Determine the (x, y) coordinate at the center of the cell enclosing the given text.  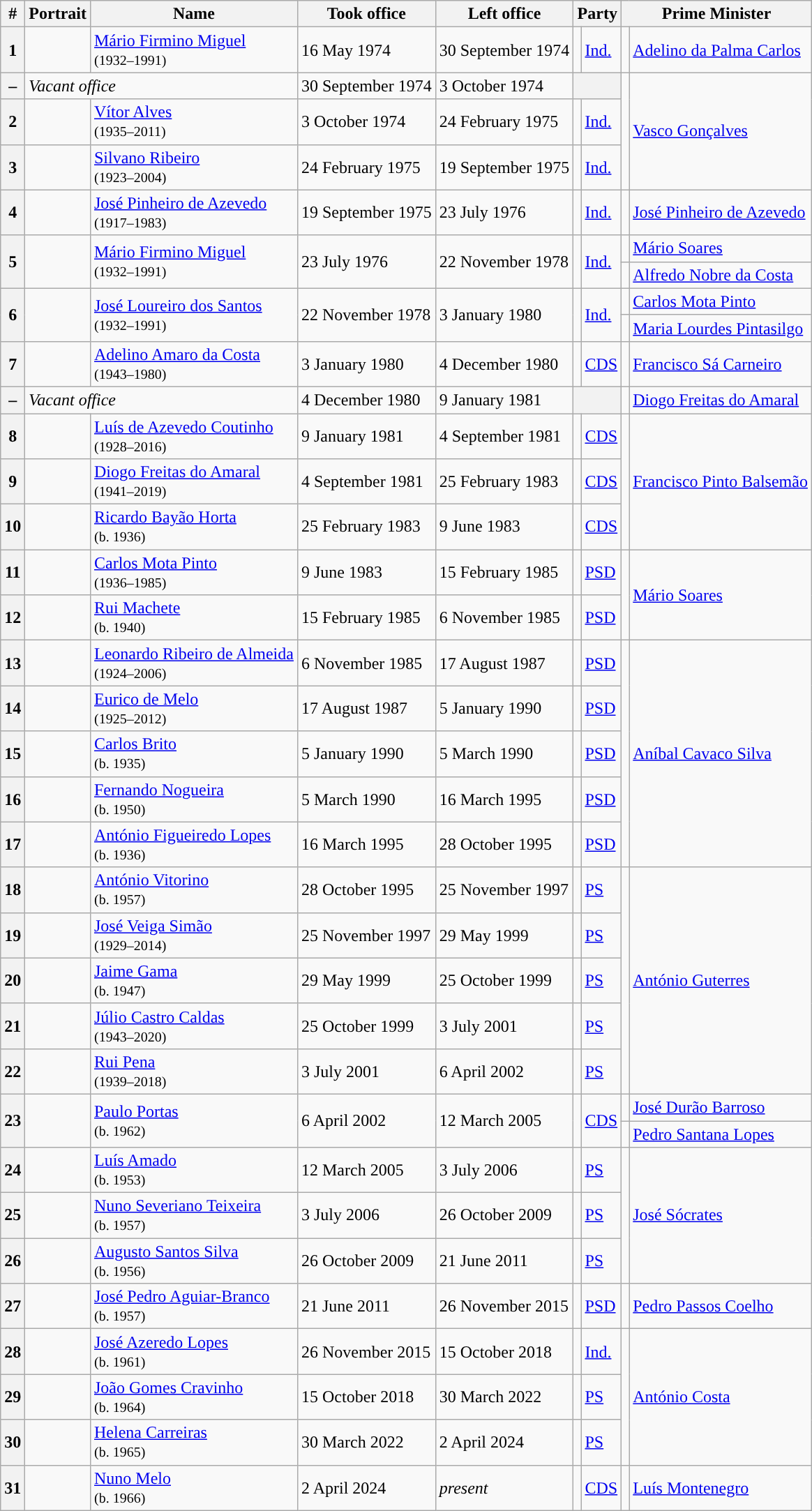
Carlos Mota Pinto (721, 301)
Vasco Gonçalves (721, 131)
29 (13, 1397)
José Durão Barroso (721, 1107)
7 (13, 364)
Diogo Freitas do Amaral (721, 400)
José Pinheiro de Azevedo (721, 212)
14 (13, 709)
António Costa (721, 1397)
Vítor Alves(1935–2011) (194, 121)
José Pinheiro de Azevedo(1917–1983) (194, 212)
Luís de Azevedo Coutinho(1928–2016) (194, 435)
Júlio Castro Caldas(1943–2020) (194, 1025)
9 (13, 481)
Adelino da Palma Carlos (721, 50)
Nuno Melo(b. 1966) (194, 1487)
José Sócrates (721, 1215)
Rui Machete(b. 1940) (194, 618)
10 (13, 527)
Left office (504, 14)
Name (194, 14)
19 (13, 935)
8 (13, 435)
Pedro Santana Lopes (721, 1134)
13 (13, 663)
Paulo Portas(b. 1962) (194, 1120)
Ricardo Bayão Horta(b. 1936) (194, 527)
16 (13, 799)
# (13, 14)
Adelino Amaro da Costa(1943–1980) (194, 364)
Diogo Freitas do Amaral(1941–2019) (194, 481)
27 (13, 1306)
Portrait (58, 14)
Jaime Gama(b. 1947) (194, 981)
23 (13, 1120)
25 (13, 1215)
26 (13, 1261)
5 (13, 262)
Nuno Severiano Teixeira(b. 1957) (194, 1215)
2 (13, 121)
Fernando Nogueira(b. 1950) (194, 799)
Prime Minister (717, 14)
30 (13, 1443)
18 (13, 890)
22 (13, 1072)
12 (13, 618)
6 (13, 315)
Eurico de Melo(1925–2012) (194, 709)
1 (13, 50)
José Pedro Aguiar-Branco(b. 1957) (194, 1306)
Party (597, 14)
31 (13, 1487)
16 May 1974 (366, 50)
Took office (366, 14)
Pedro Passos Coelho (721, 1306)
present (504, 1487)
11 (13, 572)
Augusto Santos Silva(b. 1956) (194, 1261)
António Figueiredo Lopes(b. 1936) (194, 844)
Luís Amado(b. 1953) (194, 1171)
17 (13, 844)
Silvano Ribeiro(1923–2004) (194, 167)
21 (13, 1025)
Alfredo Nobre da Costa (721, 275)
20 (13, 981)
Francisco Sá Carneiro (721, 364)
Helena Carreiras(b. 1965) (194, 1443)
António Vitorino(b. 1957) (194, 890)
Maria Lourdes Pintasilgo (721, 328)
António Guterres (721, 981)
24 (13, 1171)
28 (13, 1352)
Rui Pena(1939–2018) (194, 1072)
Leonardo Ribeiro de Almeida(1924–2006) (194, 663)
Aníbal Cavaco Silva (721, 753)
Carlos Brito(b. 1935) (194, 753)
4 (13, 212)
João Gomes Cravinho(b. 1964) (194, 1397)
José Veiga Simão(1929–2014) (194, 935)
José Loureiro dos Santos(1932–1991) (194, 315)
Francisco Pinto Balsemão (721, 481)
José Azeredo Lopes(b. 1961) (194, 1352)
Luís Montenegro (721, 1487)
3 (13, 167)
Carlos Mota Pinto(1936–1985) (194, 572)
15 (13, 753)
